Scan for the cell matching the given text and deliver its [x, y] coordinate at center. 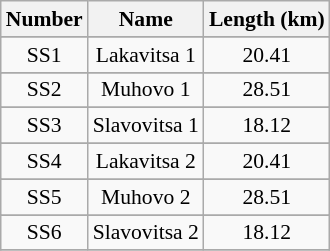
Muhovo 2 [146, 197]
SS6 [44, 233]
Number [44, 19]
SS2 [44, 90]
SS4 [44, 162]
Slavovitsa 1 [146, 126]
Lakavitsa 2 [146, 162]
Length (km) [267, 19]
Slavovitsa 2 [146, 233]
SS1 [44, 55]
SS3 [44, 126]
Lakavitsa 1 [146, 55]
Name [146, 19]
SS5 [44, 197]
Muhovo 1 [146, 90]
